Scan for the cell matching the given text and deliver its (x, y) coordinate at center. 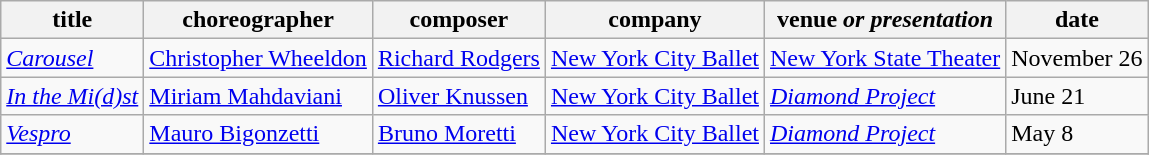
Miriam Mahdaviani (258, 96)
Oliver Knussen (458, 96)
November 26 (1077, 58)
June 21 (1077, 96)
Carousel (72, 58)
Mauro Bigonzetti (258, 134)
In the Mi(d)st (72, 96)
venue or presentation (884, 20)
title (72, 20)
Christopher Wheeldon (258, 58)
company (654, 20)
Bruno Moretti (458, 134)
choreographer (258, 20)
May 8 (1077, 134)
Richard Rodgers (458, 58)
date (1077, 20)
Vespro (72, 134)
composer (458, 20)
New York State Theater (884, 58)
